Return the (X, Y) coordinate for the center point of the cell that contains the specified text.  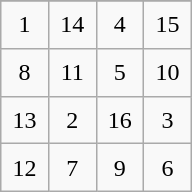
14 (72, 25)
7 (72, 168)
3 (168, 120)
12 (25, 168)
6 (168, 168)
15 (168, 25)
10 (168, 72)
4 (120, 25)
11 (72, 72)
16 (120, 120)
5 (120, 72)
2 (72, 120)
1 (25, 25)
13 (25, 120)
8 (25, 72)
9 (120, 168)
